Identify which cell holds the provided text, then report its (x, y) central coordinate. 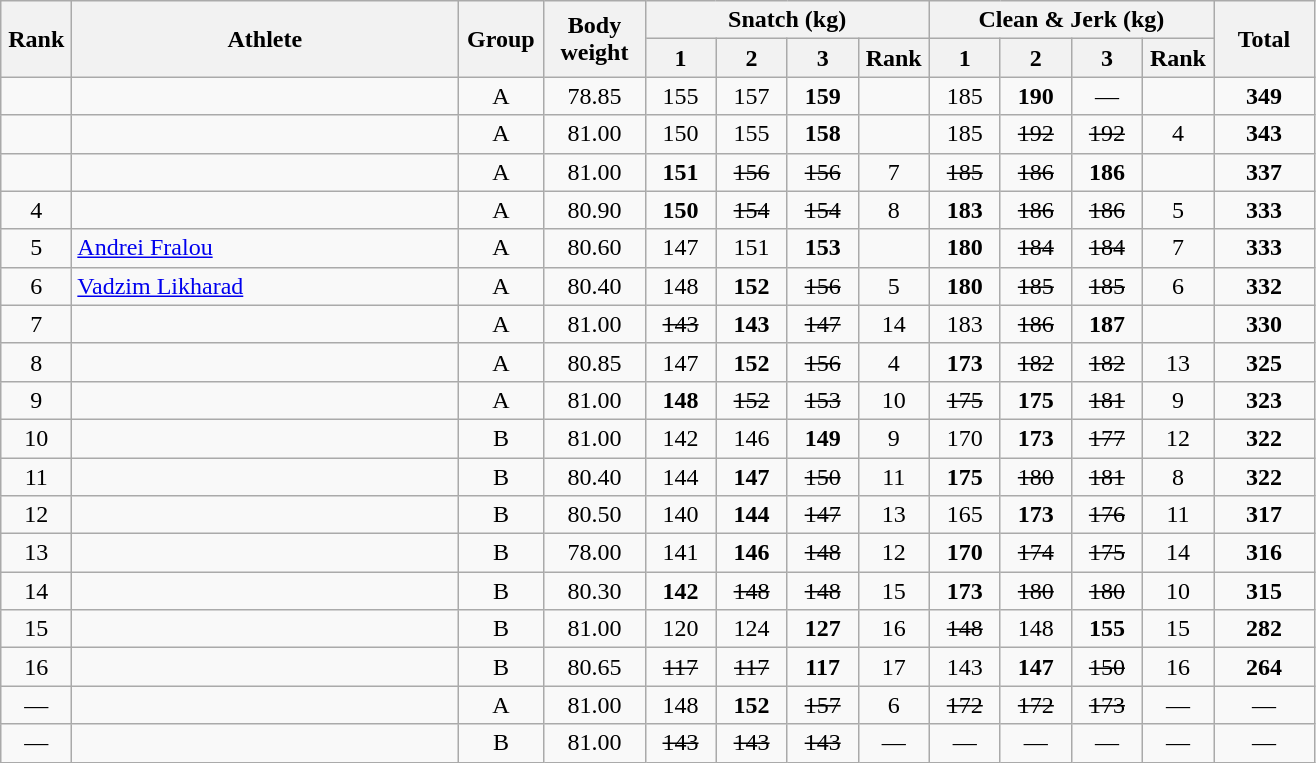
80.90 (594, 210)
124 (752, 629)
78.00 (594, 553)
Clean & Jerk (kg) (1071, 20)
158 (822, 134)
Andrei Fralou (265, 248)
165 (964, 515)
343 (1264, 134)
177 (1106, 438)
316 (1264, 553)
17 (894, 667)
80.85 (594, 362)
337 (1264, 172)
332 (1264, 286)
Group (501, 39)
190 (1036, 96)
80.50 (594, 515)
149 (822, 438)
349 (1264, 96)
159 (822, 96)
Snatch (kg) (787, 20)
Total (1264, 39)
127 (822, 629)
325 (1264, 362)
264 (1264, 667)
80.30 (594, 591)
140 (680, 515)
315 (1264, 591)
330 (1264, 324)
Body weight (594, 39)
141 (680, 553)
282 (1264, 629)
120 (680, 629)
187 (1106, 324)
78.85 (594, 96)
Athlete (265, 39)
323 (1264, 400)
Vadzim Likharad (265, 286)
80.65 (594, 667)
176 (1106, 515)
317 (1264, 515)
174 (1036, 553)
80.60 (594, 248)
